Determine the [x, y] coordinate at the center of the cell enclosing the given text.  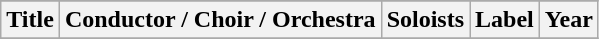
Label [505, 20]
Title [30, 20]
Soloists [425, 20]
Year [568, 20]
Conductor / Choir / Orchestra [220, 20]
